Determine the [x, y] coordinate at the center of the cell enclosing the given text.  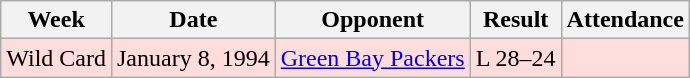
Wild Card [56, 58]
L 28–24 [516, 58]
Green Bay Packers [372, 58]
Attendance [625, 20]
Opponent [372, 20]
Week [56, 20]
Date [193, 20]
Result [516, 20]
January 8, 1994 [193, 58]
